Identify which cell holds the provided text, then report its [X, Y] central coordinate. 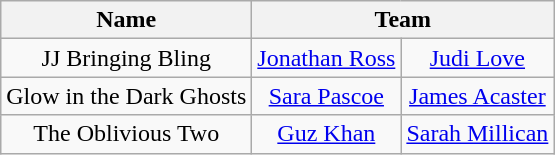
JJ Bringing Bling [126, 58]
The Oblivious Two [126, 134]
Guz Khan [326, 134]
James Acaster [478, 96]
Team [403, 20]
Jonathan Ross [326, 58]
Name [126, 20]
Sarah Millican [478, 134]
Judi Love [478, 58]
Glow in the Dark Ghosts [126, 96]
Sara Pascoe [326, 96]
